Return [x, y] of the center of cell containing provided text 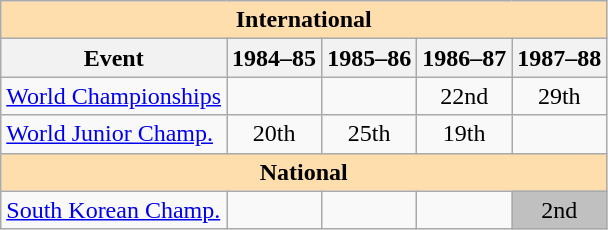
World Championships [114, 96]
22nd [464, 96]
1985–86 [370, 58]
National [304, 172]
Event [114, 58]
South Korean Champ. [114, 210]
World Junior Champ. [114, 134]
1987–88 [560, 58]
International [304, 20]
29th [560, 96]
2nd [560, 210]
20th [274, 134]
1986–87 [464, 58]
25th [370, 134]
1984–85 [274, 58]
19th [464, 134]
